Find where the given text appears and provide that cell's center as [x, y] coordinate. 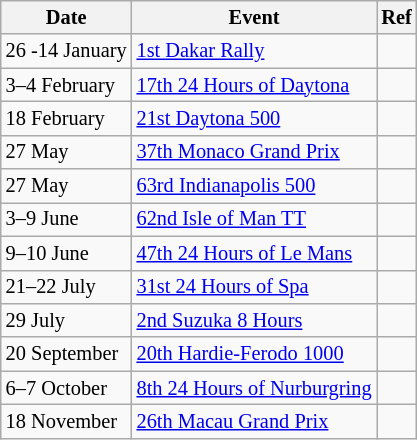
63rd Indianapolis 500 [254, 186]
21–22 July [66, 287]
26th Macau Grand Prix [254, 421]
47th 24 Hours of Le Mans [254, 253]
18 November [66, 421]
1st Dakar Rally [254, 51]
3–9 June [66, 219]
18 February [66, 118]
8th 24 Hours of Nurburgring [254, 388]
21st Daytona 500 [254, 118]
Ref [396, 17]
9–10 June [66, 253]
31st 24 Hours of Spa [254, 287]
Date [66, 17]
26 -14 January [66, 51]
62nd Isle of Man TT [254, 219]
3–4 February [66, 85]
2nd Suzuka 8 Hours [254, 320]
17th 24 Hours of Daytona [254, 85]
20 September [66, 354]
20th Hardie-Ferodo 1000 [254, 354]
37th Monaco Grand Prix [254, 152]
6–7 October [66, 388]
29 July [66, 320]
Event [254, 17]
